Locate the cell with the specified text and output its [X, Y] center coordinate. 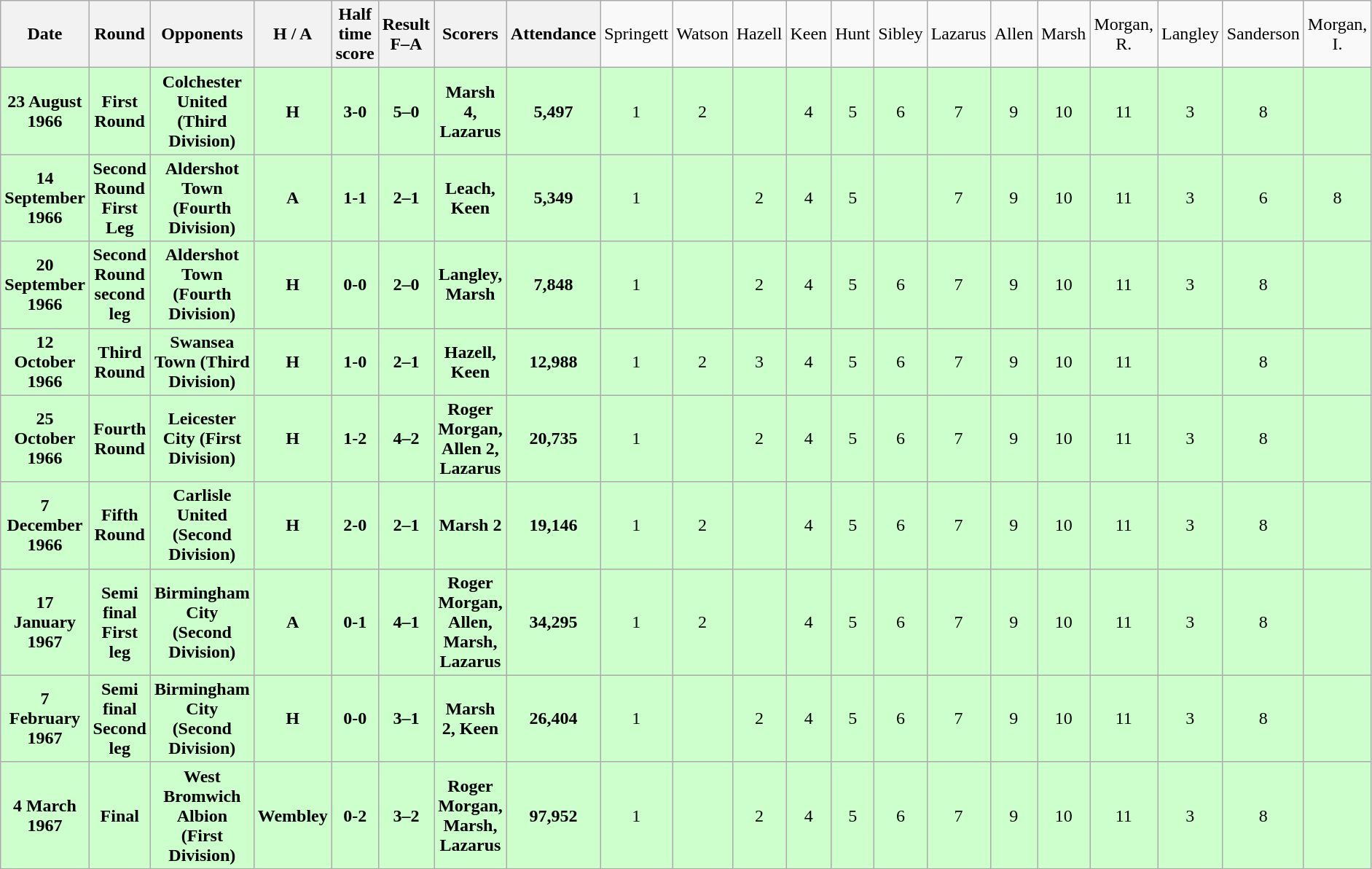
Watson [702, 34]
Hazell [759, 34]
Marsh 4, Lazarus [471, 111]
Wembley [293, 815]
Leach, Keen [471, 198]
1-2 [355, 439]
4–2 [406, 439]
Hunt [852, 34]
Roger Morgan, Allen, Marsh, Lazarus [471, 622]
Round [119, 34]
3–2 [406, 815]
Marsh 2 [471, 525]
Attendance [553, 34]
Colchester United (Third Division) [202, 111]
Third Round [119, 362]
Keen [809, 34]
7,848 [553, 284]
5,349 [553, 198]
Carlisle United (Second Division) [202, 525]
20,735 [553, 439]
20 September 1966 [45, 284]
Second Round First Leg [119, 198]
17 January 1967 [45, 622]
Semi final Second leg [119, 719]
1-0 [355, 362]
Swansea Town (Third Division) [202, 362]
4 March 1967 [45, 815]
Half time score [355, 34]
Marsh [1064, 34]
Roger Morgan, Allen 2, Lazarus [471, 439]
19,146 [553, 525]
3-0 [355, 111]
Fourth Round [119, 439]
Date [45, 34]
7 December 1966 [45, 525]
12,988 [553, 362]
H / A [293, 34]
Opponents [202, 34]
1-1 [355, 198]
Second Round second leg [119, 284]
Semi final First leg [119, 622]
Morgan, I. [1338, 34]
14 September 1966 [45, 198]
97,952 [553, 815]
Lazarus [959, 34]
7 February 1967 [45, 719]
West Bromwich Albion (First Division) [202, 815]
Fifth Round [119, 525]
0-2 [355, 815]
Hazell, Keen [471, 362]
Marsh 2, Keen [471, 719]
26,404 [553, 719]
25 October 1966 [45, 439]
Springett [637, 34]
First Round [119, 111]
3–1 [406, 719]
Scorers [471, 34]
5–0 [406, 111]
12 October 1966 [45, 362]
Langley, Marsh [471, 284]
Langley [1191, 34]
Sanderson [1263, 34]
2-0 [355, 525]
0-1 [355, 622]
34,295 [553, 622]
Sibley [901, 34]
4–1 [406, 622]
Leicester City (First Division) [202, 439]
Roger Morgan, Marsh, Lazarus [471, 815]
Final [119, 815]
Morgan, R. [1124, 34]
Allen [1014, 34]
2–0 [406, 284]
ResultF–A [406, 34]
23 August 1966 [45, 111]
5,497 [553, 111]
